Provide the (X, Y) coordinate of the cell's center where the given text is located.  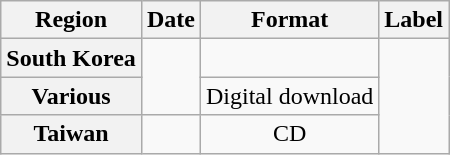
Format (289, 20)
Region (72, 20)
Various (72, 96)
Label (414, 20)
Date (170, 20)
CD (289, 134)
South Korea (72, 58)
Taiwan (72, 134)
Digital download (289, 96)
